Find where the given text appears and provide that cell's center as [x, y] coordinate. 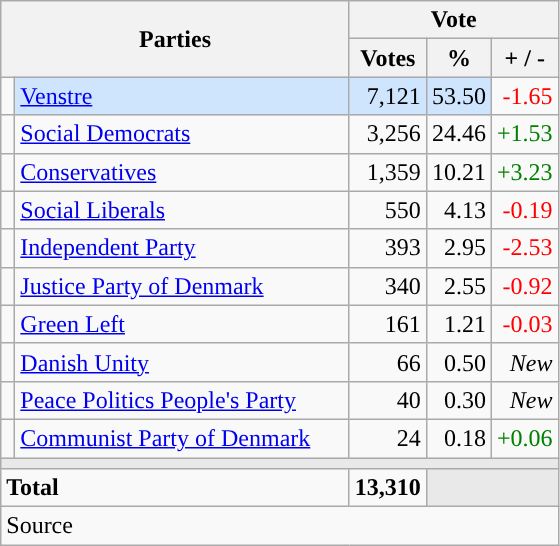
Danish Unity [182, 362]
0.18 [458, 438]
-0.19 [524, 210]
+1.53 [524, 134]
Vote [454, 20]
Justice Party of Denmark [182, 286]
0.50 [458, 362]
Parties [176, 39]
Peace Politics People's Party [182, 400]
Social Democrats [182, 134]
-0.92 [524, 286]
-2.53 [524, 248]
+3.23 [524, 172]
66 [388, 362]
-1.65 [524, 96]
13,310 [388, 488]
24 [388, 438]
% [458, 58]
Independent Party [182, 248]
Venstre [182, 96]
2.55 [458, 286]
Votes [388, 58]
Total [176, 488]
161 [388, 324]
550 [388, 210]
Social Liberals [182, 210]
40 [388, 400]
0.30 [458, 400]
Green Left [182, 324]
2.95 [458, 248]
53.50 [458, 96]
10.21 [458, 172]
1,359 [388, 172]
+ / - [524, 58]
1.21 [458, 324]
Conservatives [182, 172]
Communist Party of Denmark [182, 438]
393 [388, 248]
+0.06 [524, 438]
3,256 [388, 134]
24.46 [458, 134]
340 [388, 286]
4.13 [458, 210]
-0.03 [524, 324]
Source [280, 526]
7,121 [388, 96]
